Pinpoint the cell where the given text exists, returning its (x, y) midpoint coordinate. 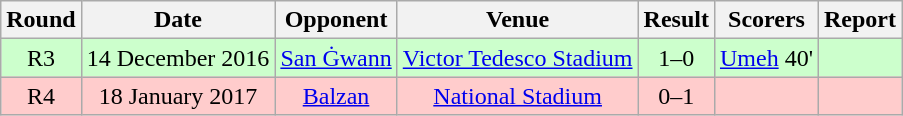
0–1 (676, 96)
Date (178, 20)
Umeh 40' (766, 58)
Result (676, 20)
18 January 2017 (178, 96)
National Stadium (518, 96)
1–0 (676, 58)
San Ġwann (336, 58)
R4 (41, 96)
R3 (41, 58)
Report (860, 20)
Venue (518, 20)
Opponent (336, 20)
Round (41, 20)
Scorers (766, 20)
14 December 2016 (178, 58)
Victor Tedesco Stadium (518, 58)
Balzan (336, 96)
